For the text-containing cell, return its midpoint in [x, y] coordinate format. 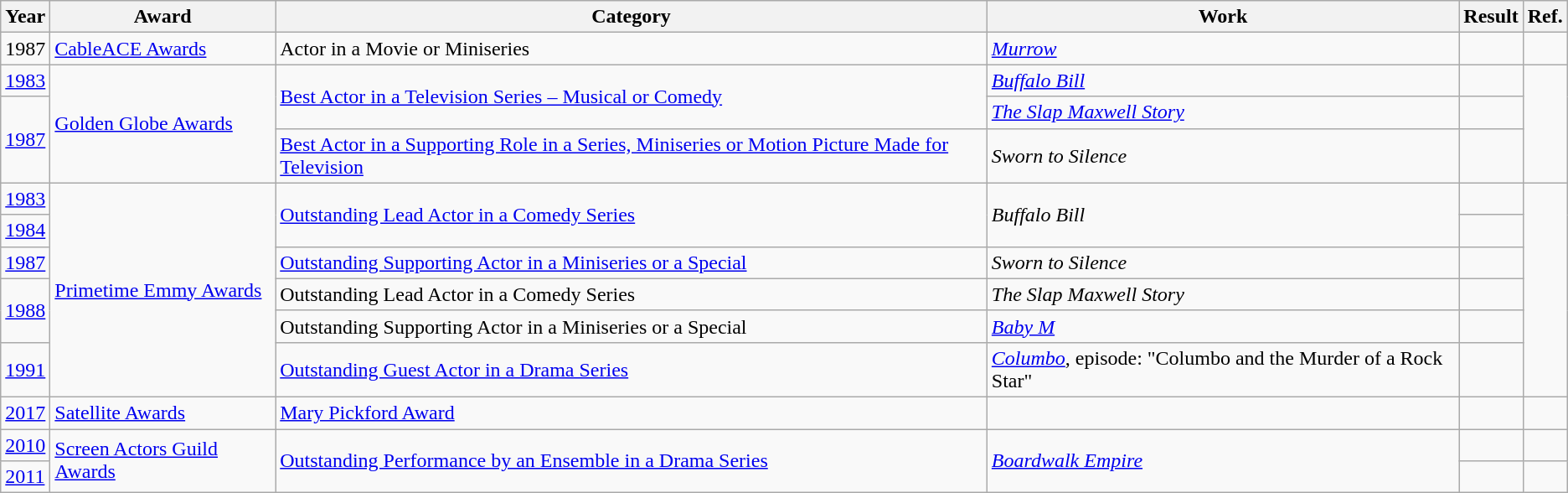
1988 [25, 310]
2010 [25, 445]
Primetime Emmy Awards [162, 290]
CableACE Awards [162, 49]
Golden Globe Awards [162, 124]
Best Actor in a Supporting Role in a Series, Miniseries or Motion Picture Made for Television [632, 156]
Actor in a Movie or Miniseries [632, 49]
Satellite Awards [162, 413]
Outstanding Guest Actor in a Drama Series [632, 369]
Result [1491, 17]
Baby M [1223, 326]
Work [1223, 17]
Murrow [1223, 49]
Boardwalk Empire [1223, 461]
Outstanding Performance by an Ensemble in a Drama Series [632, 461]
Mary Pickford Award [632, 413]
Award [162, 17]
Ref. [1545, 17]
1984 [25, 231]
1991 [25, 369]
Year [25, 17]
Category [632, 17]
Best Actor in a Television Series – Musical or Comedy [632, 96]
2011 [25, 477]
Columbo, episode: "Columbo and the Murder of a Rock Star" [1223, 369]
2017 [25, 413]
Screen Actors Guild Awards [162, 461]
